Detect which cell encompasses the target text, then output its [X, Y] center coordinate. 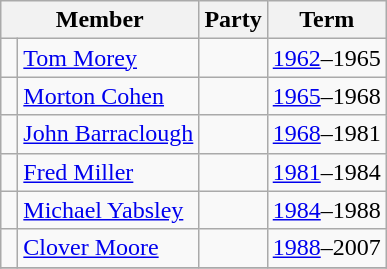
1968–1981 [326, 134]
1981–1984 [326, 172]
1962–1965 [326, 58]
Party [233, 20]
Michael Yabsley [108, 210]
John Barraclough [108, 134]
Term [326, 20]
Morton Cohen [108, 96]
1984–1988 [326, 210]
1988–2007 [326, 248]
Clover Moore [108, 248]
Fred Miller [108, 172]
Member [100, 20]
1965–1968 [326, 96]
Tom Morey [108, 58]
